Output the [X, Y] coordinate of the center of the cell containing the given text.  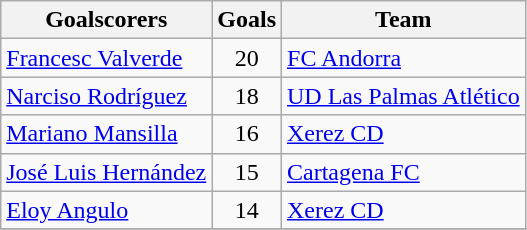
Francesc Valverde [106, 58]
Goals [247, 20]
FC Andorra [404, 58]
Cartagena FC [404, 172]
15 [247, 172]
Narciso Rodríguez [106, 96]
18 [247, 96]
20 [247, 58]
UD Las Palmas Atlético [404, 96]
14 [247, 210]
Eloy Angulo [106, 210]
Mariano Mansilla [106, 134]
José Luis Hernández [106, 172]
16 [247, 134]
Team [404, 20]
Goalscorers [106, 20]
